From the cell containing the given text, extract its center point as (x, y) coordinate. 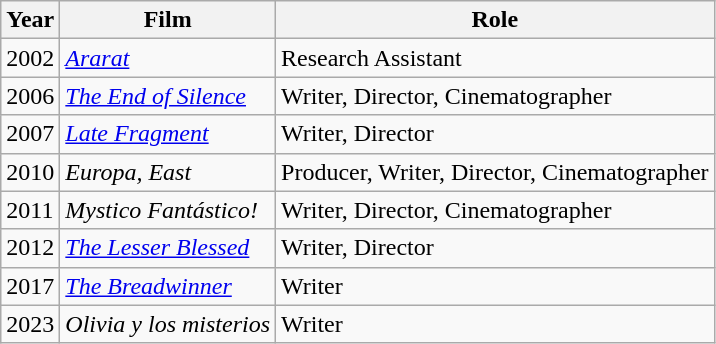
2006 (30, 96)
Mystico Fantástico! (168, 210)
2012 (30, 248)
2011 (30, 210)
2017 (30, 286)
2007 (30, 134)
The End of Silence (168, 96)
Year (30, 20)
Late Fragment (168, 134)
Ararat (168, 58)
Role (496, 20)
2010 (30, 172)
Europa, East (168, 172)
Olivia y los misterios (168, 324)
Film (168, 20)
Producer, Writer, Director, Cinematographer (496, 172)
2002 (30, 58)
The Lesser Blessed (168, 248)
Research Assistant (496, 58)
The Breadwinner (168, 286)
2023 (30, 324)
